Output the [X, Y] coordinate of the center of the cell containing the given text.  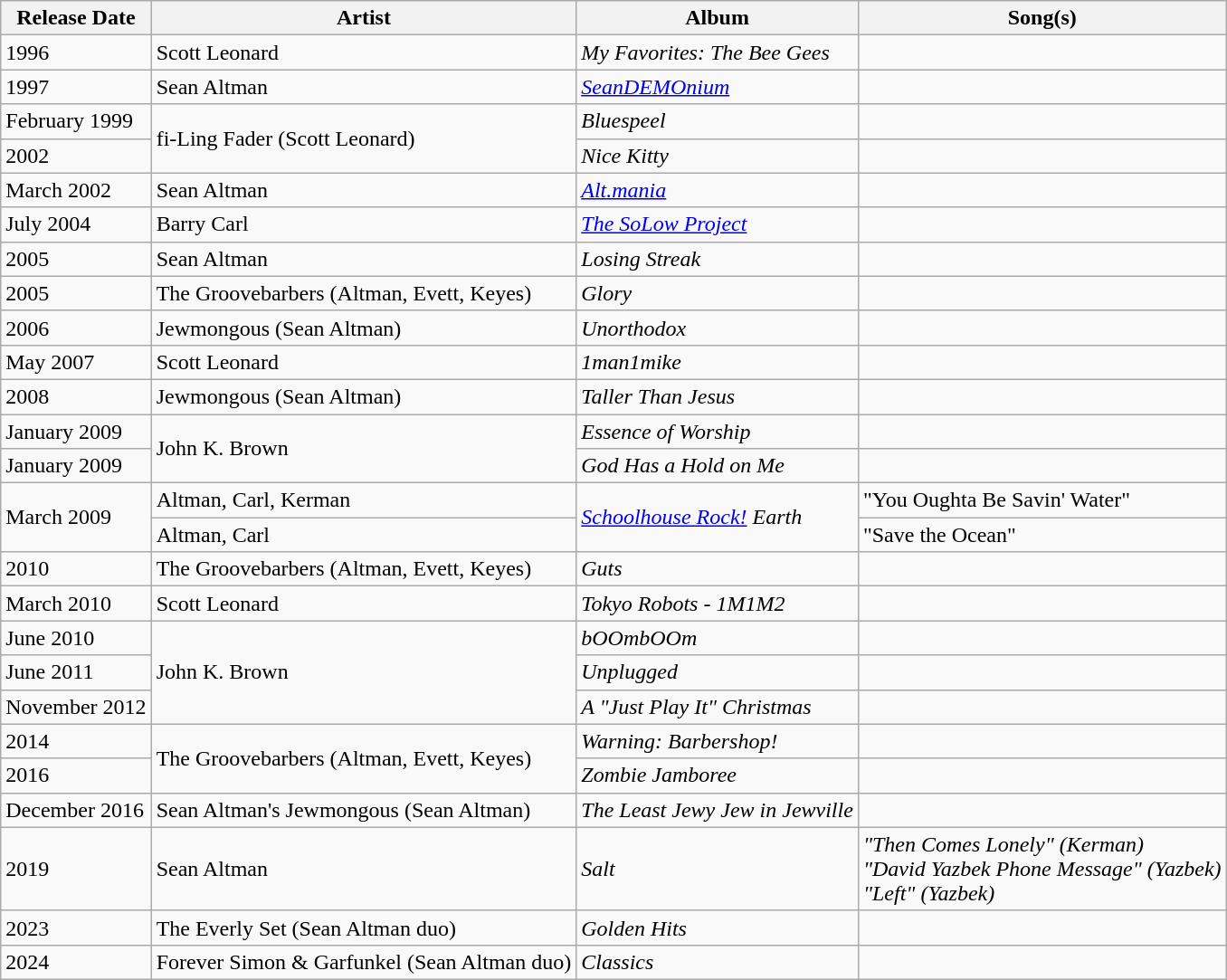
1997 [76, 87]
Alt.mania [718, 190]
May 2007 [76, 362]
"You Oughta Be Savin' Water" [1042, 500]
Nice Kitty [718, 156]
June 2011 [76, 672]
Taller Than Jesus [718, 396]
The Everly Set (Sean Altman duo) [364, 928]
Song(s) [1042, 18]
Unorthodox [718, 328]
March 2002 [76, 190]
July 2004 [76, 224]
2014 [76, 741]
Glory [718, 293]
December 2016 [76, 810]
Classics [718, 962]
fi-Ling Fader (Scott Leonard) [364, 138]
1man1mike [718, 362]
God Has a Hold on Me [718, 466]
Bluespeel [718, 121]
2006 [76, 328]
Album [718, 18]
2002 [76, 156]
The Least Jewy Jew in Jewville [718, 810]
1996 [76, 52]
Golden Hits [718, 928]
Essence of Worship [718, 432]
bOOmbOOm [718, 638]
Salt [718, 869]
2024 [76, 962]
Tokyo Robots - 1M1M2 [718, 604]
March 2010 [76, 604]
Warning: Barbershop! [718, 741]
SeanDEMOnium [718, 87]
Altman, Carl [364, 535]
Barry Carl [364, 224]
2019 [76, 869]
2023 [76, 928]
Sean Altman's Jewmongous (Sean Altman) [364, 810]
"Save the Ocean" [1042, 535]
Zombie Jamboree [718, 775]
November 2012 [76, 707]
Unplugged [718, 672]
My Favorites: The Bee Gees [718, 52]
June 2010 [76, 638]
Losing Streak [718, 259]
February 1999 [76, 121]
Altman, Carl, Kerman [364, 500]
Artist [364, 18]
Release Date [76, 18]
2008 [76, 396]
2016 [76, 775]
The SoLow Project [718, 224]
March 2009 [76, 518]
Forever Simon & Garfunkel (Sean Altman duo) [364, 962]
Guts [718, 569]
2010 [76, 569]
"Then Comes Lonely" (Kerman)"David Yazbek Phone Message" (Yazbek)"Left" (Yazbek) [1042, 869]
A "Just Play It" Christmas [718, 707]
Schoolhouse Rock! Earth [718, 518]
